Locate the cell with the specified text and output its [X, Y] center coordinate. 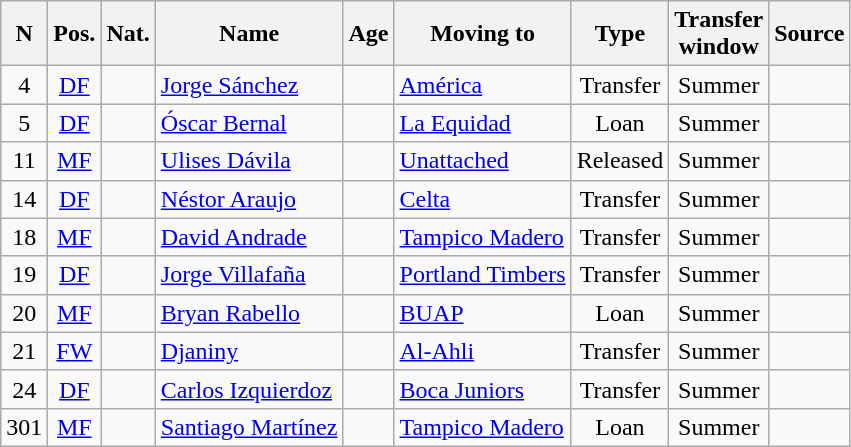
Néstor Araujo [249, 199]
BUAP [482, 313]
Age [368, 34]
Moving to [482, 34]
19 [24, 275]
N [24, 34]
5 [24, 123]
Name [249, 34]
Santiago Martínez [249, 427]
Al-Ahli [482, 351]
Type [620, 34]
Nat. [128, 34]
Source [810, 34]
11 [24, 161]
FW [74, 351]
La Equidad [482, 123]
Pos. [74, 34]
Jorge Villafaña [249, 275]
4 [24, 85]
Celta [482, 199]
Transferwindow [719, 34]
Portland Timbers [482, 275]
Released [620, 161]
Unattached [482, 161]
301 [24, 427]
Óscar Bernal [249, 123]
Jorge Sánchez [249, 85]
21 [24, 351]
20 [24, 313]
Ulises Dávila [249, 161]
14 [24, 199]
Carlos Izquierdoz [249, 389]
Bryan Rabello [249, 313]
América [482, 85]
18 [24, 237]
Boca Juniors [482, 389]
David Andrade [249, 237]
Djaniny [249, 351]
24 [24, 389]
